Find where the given text appears and provide that cell's center as [X, Y] coordinate. 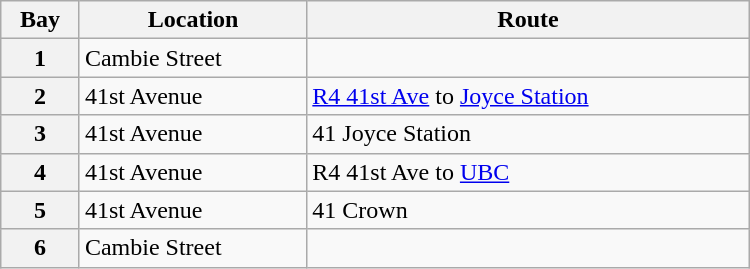
3 [40, 134]
5 [40, 210]
Bay [40, 20]
4 [40, 172]
Route [528, 20]
R4 41st Ave to Joyce Station [528, 96]
2 [40, 96]
1 [40, 58]
41 Crown [528, 210]
6 [40, 248]
R4 41st Ave to UBC [528, 172]
Location [192, 20]
41 Joyce Station [528, 134]
